For the text-containing cell, return its midpoint in [X, Y] coordinate format. 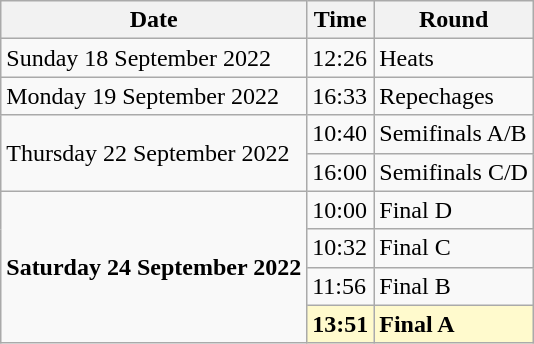
Semifinals C/D [454, 172]
Saturday 24 September 2022 [154, 267]
Final A [454, 324]
11:56 [340, 286]
16:00 [340, 172]
Final C [454, 248]
Date [154, 20]
13:51 [340, 324]
Semifinals A/B [454, 134]
10:00 [340, 210]
Heats [454, 58]
Final B [454, 286]
10:40 [340, 134]
Final D [454, 210]
16:33 [340, 96]
10:32 [340, 248]
Repechages [454, 96]
Sunday 18 September 2022 [154, 58]
Monday 19 September 2022 [154, 96]
Thursday 22 September 2022 [154, 153]
Time [340, 20]
12:26 [340, 58]
Round [454, 20]
